Search for the cell housing the specified text and yield its (X, Y) center coordinate. 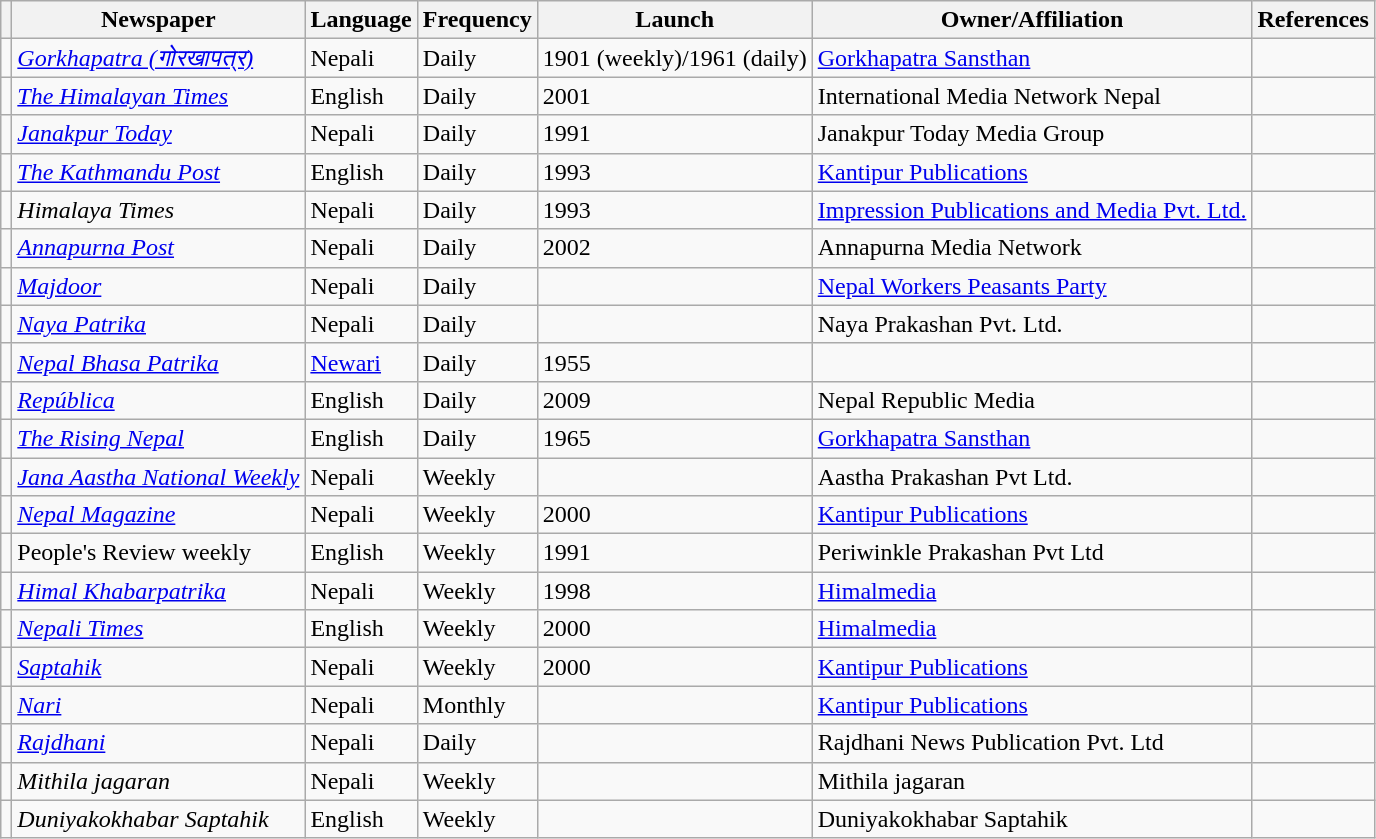
Monthly (477, 705)
Janakpur Today (158, 134)
Impression Publications and Media Pvt. Ltd. (1032, 210)
1965 (674, 438)
Language (361, 20)
Annapurna Media Network (1032, 248)
2009 (674, 400)
Himal Khabarpatrika (158, 591)
References (1314, 20)
Jana Aastha National Weekly (158, 477)
Gorkhapatra (गोरखापत्र) (158, 58)
International Media Network Nepal (1032, 96)
People's Review weekly (158, 553)
Newari (361, 362)
Newspaper (158, 20)
2001 (674, 96)
República (158, 400)
Launch (674, 20)
Naya Prakashan Pvt. Ltd. (1032, 324)
Naya Patrika (158, 324)
Owner/Affiliation (1032, 20)
Janakpur Today Media Group (1032, 134)
Nari (158, 705)
Nepal Republic Media (1032, 400)
Nepali Times (158, 629)
The Rising Nepal (158, 438)
Nepal Magazine (158, 515)
Frequency (477, 20)
Aastha Prakashan Pvt Ltd. (1032, 477)
Rajdhani (158, 743)
1955 (674, 362)
Rajdhani News Publication Pvt. Ltd (1032, 743)
1998 (674, 591)
Nepal Bhasa Patrika (158, 362)
1901 (weekly)/1961 (daily) (674, 58)
Annapurna Post (158, 248)
Saptahik (158, 667)
Himalaya Times (158, 210)
The Himalayan Times (158, 96)
Periwinkle Prakashan Pvt Ltd (1032, 553)
Nepal Workers Peasants Party (1032, 286)
2002 (674, 248)
The Kathmandu Post (158, 172)
Majdoor (158, 286)
